Capture the cell that displays the provided text and extract its (x, y) central coordinate. 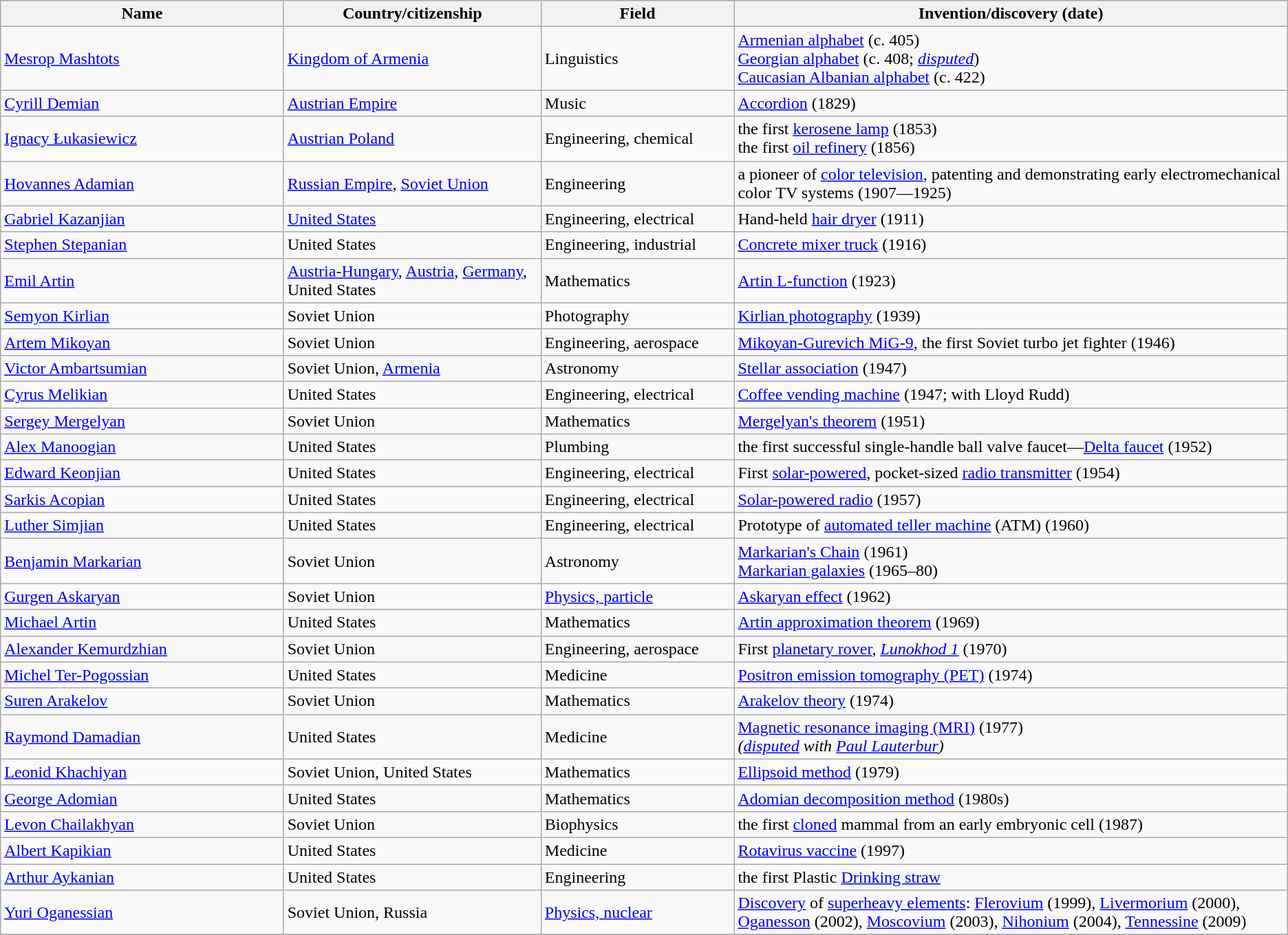
Positron emission tomography (PET) (1974) (1011, 675)
Field (637, 14)
Luther Simjian (142, 526)
the first kerosene lamp (1853)the first oil refinery (1856) (1011, 139)
Sarkis Acopian (142, 499)
Linguistics (637, 58)
Emil Artin (142, 281)
a pioneer of color television, patenting and demonstrating early electromechanical color TV systems (1907—1925) (1011, 183)
Armenian alphabet (c. 405)Georgian alphabet (c. 408; disputed)Caucasian Albanian alphabet (c. 422) (1011, 58)
Discovery of superheavy elements: Flerovium (1999), Livermorium (2000), Oganesson (2002), Moscovium (2003), Nihonium (2004), Tennessine (2009) (1011, 912)
Michel Ter-Pogossian (142, 675)
Soviet Union, Armenia (412, 368)
Biophysics (637, 824)
Mikoyan-Gurevich MiG-9, the first Soviet turbo jet fighter (1946) (1011, 342)
Austrian Empire (412, 103)
Askaryan effect (1962) (1011, 597)
Markarian's Chain (1961)Markarian galaxies (1965–80) (1011, 561)
Music (637, 103)
Adomian decomposition method (1980s) (1011, 798)
Physics, nuclear (637, 912)
George Adomian (142, 798)
Photography (637, 316)
Soviet Union, United States (412, 772)
Prototype of automated teller machine (ATM) (1960) (1011, 526)
Concrete mixer truck (1916) (1011, 245)
Russian Empire, Soviet Union (412, 183)
Accordion (1829) (1011, 103)
Plumbing (637, 447)
Artin L-function (1923) (1011, 281)
Edward Keonjian (142, 473)
Coffee vending machine (1947; with Lloyd Rudd) (1011, 394)
Gabriel Kazanjian (142, 219)
Ignacy Łukasiewicz (142, 139)
Cyrill Demian (142, 103)
Rotavirus vaccine (1997) (1011, 850)
Yuri Oganessian (142, 912)
Albert Kapikian (142, 850)
Raymond Damadian (142, 736)
Leonid Khachiyan (142, 772)
Benjamin Markarian (142, 561)
Stellar association (1947) (1011, 368)
Arthur Aykanian (142, 877)
Invention/discovery (date) (1011, 14)
Engineering, industrial (637, 245)
Sergey Mergelyan (142, 420)
Soviet Union, Russia (412, 912)
First planetary rover, Lunokhod 1 (1970) (1011, 649)
Victor Ambartsumian (142, 368)
Hand-held hair dryer (1911) (1011, 219)
Mesrop Mashtots (142, 58)
Semyon Kirlian (142, 316)
Artin approximation theorem (1969) (1011, 623)
Engineering, chemical (637, 139)
Cyrus Melikian (142, 394)
Ellipsoid method (1979) (1011, 772)
Country/citizenship (412, 14)
Magnetic resonance imaging (MRI) (1977)(disputed with Paul Lauterbur) (1011, 736)
the first successful single-handle ball valve faucet—Delta faucet (1952) (1011, 447)
Suren Arakelov (142, 701)
Gurgen Askaryan (142, 597)
Hovannes Adamian (142, 183)
Physics, particle (637, 597)
Austria-Hungary, Austria, Germany, United States (412, 281)
Stephen Stepanian (142, 245)
Alexander Kemurdzhian (142, 649)
First solar-powered, pocket-sized radio transmitter (1954) (1011, 473)
Artem Mikoyan (142, 342)
Michael Artin (142, 623)
Name (142, 14)
Levon Chailakhyan (142, 824)
Solar-powered radio (1957) (1011, 499)
Mergelyan's theorem (1951) (1011, 420)
Kingdom of Armenia (412, 58)
Austrian Poland (412, 139)
the first cloned mammal from an early embryonic cell (1987) (1011, 824)
Alex Manoogian (142, 447)
Kirlian photography (1939) (1011, 316)
Arakelov theory (1974) (1011, 701)
the first Plastic Drinking straw (1011, 877)
